Search for the cell housing the specified text and yield its (x, y) center coordinate. 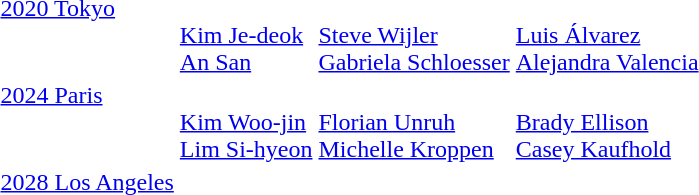
Kim Woo-jinLim Si-hyeon (246, 122)
Florian UnruhMichelle Kroppen (414, 122)
